From the cell containing the given text, extract its center point as [x, y] coordinate. 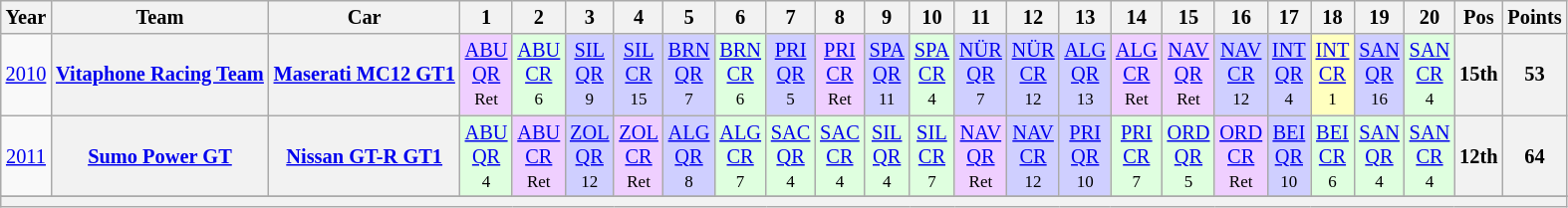
SILCR7 [932, 156]
SILQR9 [590, 75]
BRNQR7 [689, 75]
7 [791, 17]
ABUCRRet [538, 156]
BEIQR10 [1289, 156]
ABUQRRet [486, 75]
ALGQR13 [1085, 75]
Nissan GT-R GT1 [365, 156]
15 [1189, 17]
2010 [26, 75]
11 [980, 17]
SACQR4 [791, 156]
PRIQR5 [791, 75]
SANQR16 [1379, 75]
4 [638, 17]
ALGCR7 [740, 156]
18 [1333, 17]
Points [1534, 17]
ABUQR4 [486, 156]
10 [932, 17]
20 [1430, 17]
14 [1137, 17]
13 [1085, 17]
16 [1241, 17]
Sumo Power GT [159, 156]
ZOLCRRet [638, 156]
SPACR4 [932, 75]
SILCR15 [638, 75]
Team [159, 17]
ORDCRRet [1241, 156]
19 [1379, 17]
Vitaphone Racing Team [159, 75]
PRICRRet [839, 75]
INTQR4 [1289, 75]
SANQR4 [1379, 156]
ALGCRRet [1137, 75]
PRICR7 [1137, 156]
INTCR1 [1333, 75]
1 [486, 17]
9 [887, 17]
64 [1534, 156]
SACCR4 [839, 156]
15th [1478, 75]
Year [26, 17]
SPAQR11 [887, 75]
2 [538, 17]
NÜRCR12 [1034, 75]
ABUCR6 [538, 75]
BEICR6 [1333, 156]
NÜRQR7 [980, 75]
12th [1478, 156]
PRIQR10 [1085, 156]
5 [689, 17]
ALGQR8 [689, 156]
BRNCR6 [740, 75]
53 [1534, 75]
3 [590, 17]
Car [365, 17]
Maserati MC12 GT1 [365, 75]
6 [740, 17]
8 [839, 17]
SILQR4 [887, 156]
12 [1034, 17]
2011 [26, 156]
17 [1289, 17]
Pos [1478, 17]
ORDQR5 [1189, 156]
ZOLQR12 [590, 156]
